Pinpoint the cell where the given text exists, returning its (x, y) midpoint coordinate. 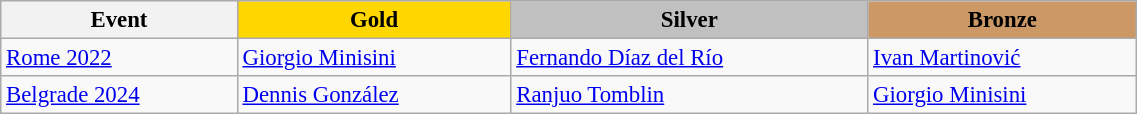
Silver (690, 20)
Dennis González (374, 95)
Bronze (1002, 20)
Ranjuo Tomblin (690, 95)
Ivan Martinović (1002, 58)
Belgrade 2024 (119, 95)
Event (119, 20)
Gold (374, 20)
Rome 2022 (119, 58)
Fernando Díaz del Río (690, 58)
